Locate the cell with the specified text and output its (X, Y) center coordinate. 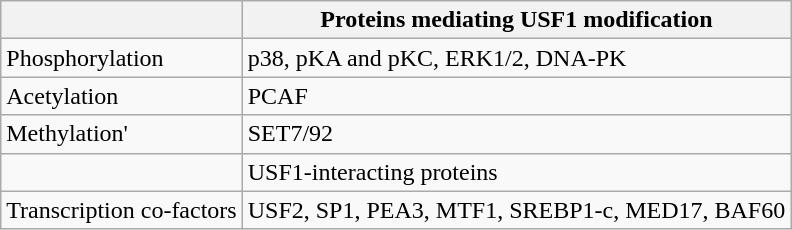
Transcription co-factors (122, 210)
Acetylation (122, 96)
Methylation' (122, 134)
SET7/92 (516, 134)
PCAF (516, 96)
Phosphorylation (122, 58)
p38, pKA and pKC, ERK1/2, DNA-PK (516, 58)
Proteins mediating USF1 modification (516, 20)
USF2, SP1, PEA3, MTF1, SREBP1-c, MED17, BAF60 (516, 210)
USF1-interacting proteins (516, 172)
